Output the [X, Y] coordinate of the center of the cell containing the given text.  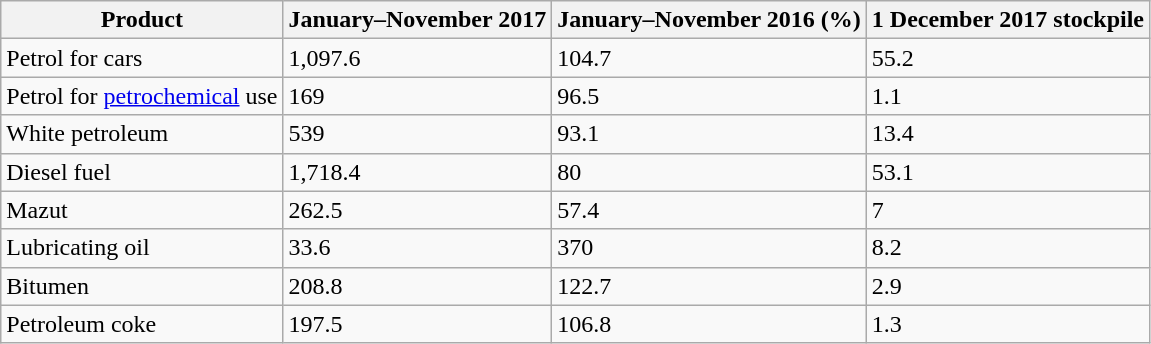
122.7 [710, 286]
96.5 [710, 96]
80 [710, 172]
1,097.6 [418, 58]
208.8 [418, 286]
1.1 [1008, 96]
January–November 2016 (%) [710, 20]
Bitumen [142, 286]
Mazut [142, 210]
Diesel fuel [142, 172]
106.8 [710, 324]
1.3 [1008, 324]
Petrol for cars [142, 58]
White petroleum [142, 134]
13.4 [1008, 134]
370 [710, 248]
Product [142, 20]
53.1 [1008, 172]
8.2 [1008, 248]
262.5 [418, 210]
197.5 [418, 324]
Petroleum coke [142, 324]
Lubricating oil [142, 248]
1,718.4 [418, 172]
104.7 [710, 58]
55.2 [1008, 58]
Petrol for petrochemical use [142, 96]
7 [1008, 210]
2.9 [1008, 286]
539 [418, 134]
169 [418, 96]
93.1 [710, 134]
1 December 2017 stockpile [1008, 20]
January–November 2017 [418, 20]
33.6 [418, 248]
57.4 [710, 210]
